Output the (x, y) coordinate of the center of the cell containing the given text.  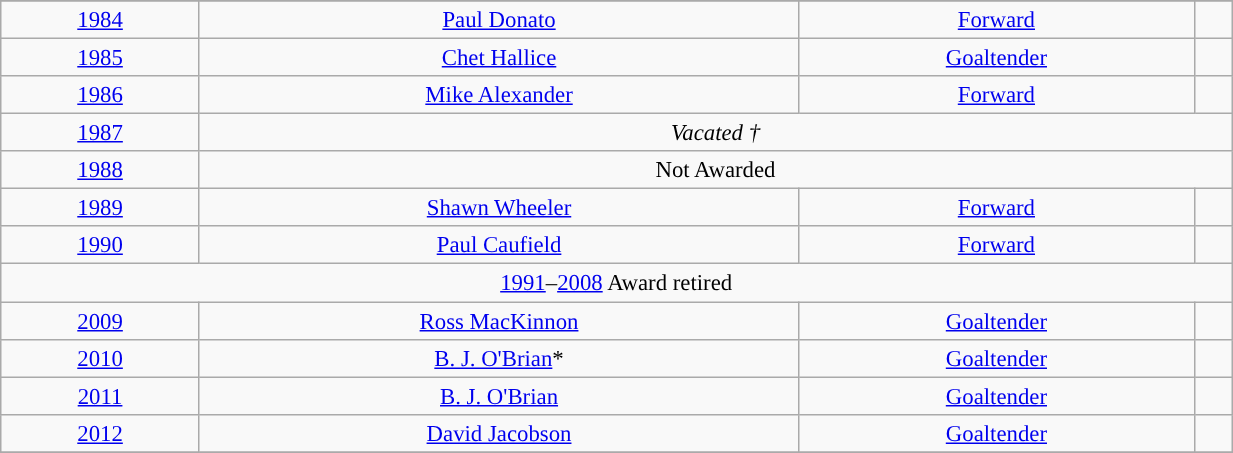
Vacated † (715, 133)
Paul Caufield (498, 245)
1990 (100, 245)
1986 (100, 95)
Shawn Wheeler (498, 208)
1987 (100, 133)
B. J. O'Brian (498, 396)
2011 (100, 396)
1988 (100, 170)
2009 (100, 321)
B. J. O'Brian* (498, 358)
David Jacobson (498, 433)
Not Awarded (715, 170)
Mike Alexander (498, 95)
1991–2008 Award retired (616, 283)
Chet Hallice (498, 58)
1989 (100, 208)
2010 (100, 358)
Paul Donato (498, 20)
2012 (100, 433)
Ross MacKinnon (498, 321)
1984 (100, 20)
1985 (100, 58)
